Extract the [x, y] coordinate from the center of the cell holding the provided text.  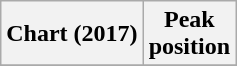
Chart (2017) [72, 34]
Peakposition [189, 34]
